From the cell containing the given text, extract its center point as [X, Y] coordinate. 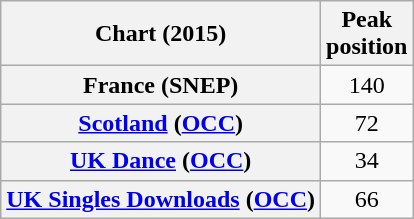
Peak position [367, 34]
140 [367, 85]
UK Singles Downloads (OCC) [161, 199]
66 [367, 199]
34 [367, 161]
Scotland (OCC) [161, 123]
France (SNEP) [161, 85]
Chart (2015) [161, 34]
UK Dance (OCC) [161, 161]
72 [367, 123]
